Return the [x, y] coordinate for the center point of the cell that contains the specified text.  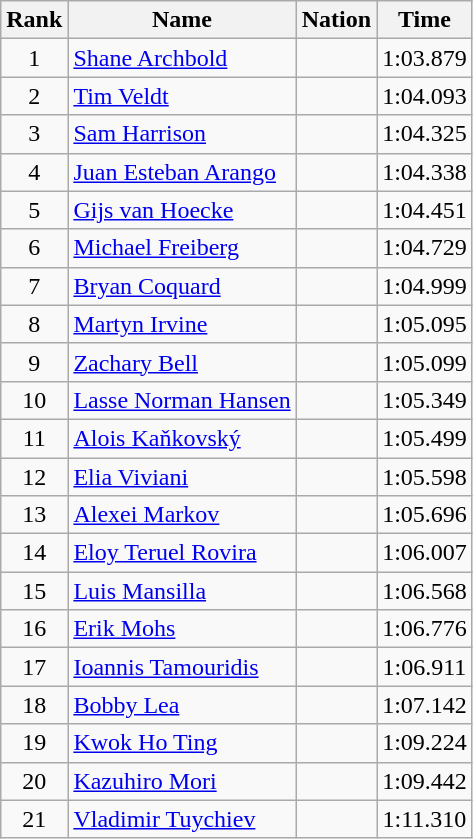
1:04.093 [425, 96]
8 [34, 324]
Shane Archbold [182, 58]
1:06.568 [425, 591]
Elia Viviani [182, 477]
1:05.349 [425, 400]
Martyn Irvine [182, 324]
Erik Mohs [182, 629]
1:06.911 [425, 667]
Bobby Lea [182, 705]
Juan Esteban Arango [182, 172]
Alexei Markov [182, 515]
18 [34, 705]
1:06.776 [425, 629]
Eloy Teruel Rovira [182, 553]
1:09.224 [425, 743]
Luis Mansilla [182, 591]
1:11.310 [425, 819]
1:09.442 [425, 781]
1:04.999 [425, 286]
Rank [34, 20]
1:04.451 [425, 210]
1:05.095 [425, 324]
11 [34, 438]
1:04.325 [425, 134]
20 [34, 781]
1:04.729 [425, 248]
4 [34, 172]
1:06.007 [425, 553]
Lasse Norman Hansen [182, 400]
Alois Kaňkovský [182, 438]
1:05.099 [425, 362]
14 [34, 553]
19 [34, 743]
21 [34, 819]
Kazuhiro Mori [182, 781]
1 [34, 58]
Nation [336, 20]
1:05.598 [425, 477]
Ioannis Tamouridis [182, 667]
12 [34, 477]
9 [34, 362]
1:05.696 [425, 515]
10 [34, 400]
1:07.142 [425, 705]
Kwok Ho Ting [182, 743]
Vladimir Tuychiev [182, 819]
13 [34, 515]
Tim Veldt [182, 96]
17 [34, 667]
7 [34, 286]
1:04.338 [425, 172]
Time [425, 20]
Gijs van Hoecke [182, 210]
6 [34, 248]
Zachary Bell [182, 362]
2 [34, 96]
Sam Harrison [182, 134]
1:05.499 [425, 438]
Bryan Coquard [182, 286]
Name [182, 20]
1:03.879 [425, 58]
5 [34, 210]
15 [34, 591]
16 [34, 629]
Michael Freiberg [182, 248]
3 [34, 134]
